Detect which cell encompasses the target text, then output its [X, Y] center coordinate. 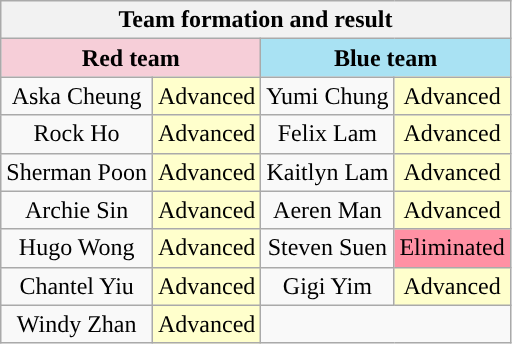
Blue team [386, 58]
Rock Ho [77, 134]
Red team [131, 58]
Yumi Chung [328, 96]
Felix Lam [328, 134]
Gigi Yim [328, 286]
Hugo Wong [77, 248]
Steven Suen [328, 248]
Sherman Poon [77, 172]
Archie Sin [77, 210]
Aeren Man [328, 210]
Eliminated [452, 248]
Windy Zhan [77, 324]
Aska Cheung [77, 96]
Team formation and result [256, 20]
Kaitlyn Lam [328, 172]
Chantel Yiu [77, 286]
